Capture the cell that displays the provided text and extract its (x, y) central coordinate. 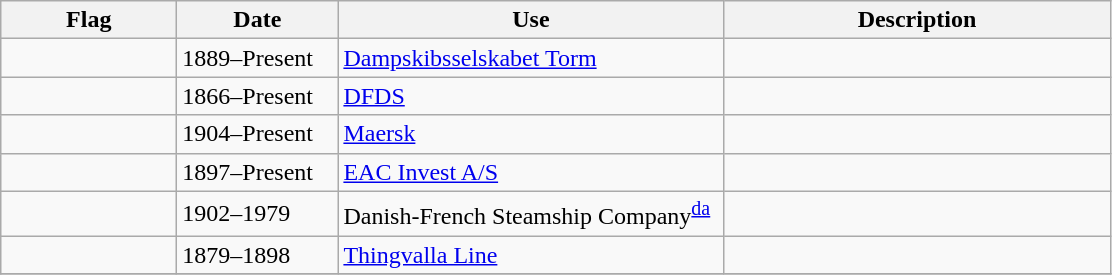
1897–Present (258, 172)
Dampskibsselskabet Torm (531, 58)
Thingvalla Line (531, 255)
Flag (89, 20)
Maersk (531, 134)
1904–Present (258, 134)
1902–1979 (258, 214)
Date (258, 20)
Danish-French Steamship Companyda (531, 214)
DFDS (531, 96)
Use (531, 20)
Description (917, 20)
1879–1898 (258, 255)
1889–Present (258, 58)
1866–Present (258, 96)
EAC Invest A/S (531, 172)
